Return (x, y) of the center of cell containing provided text 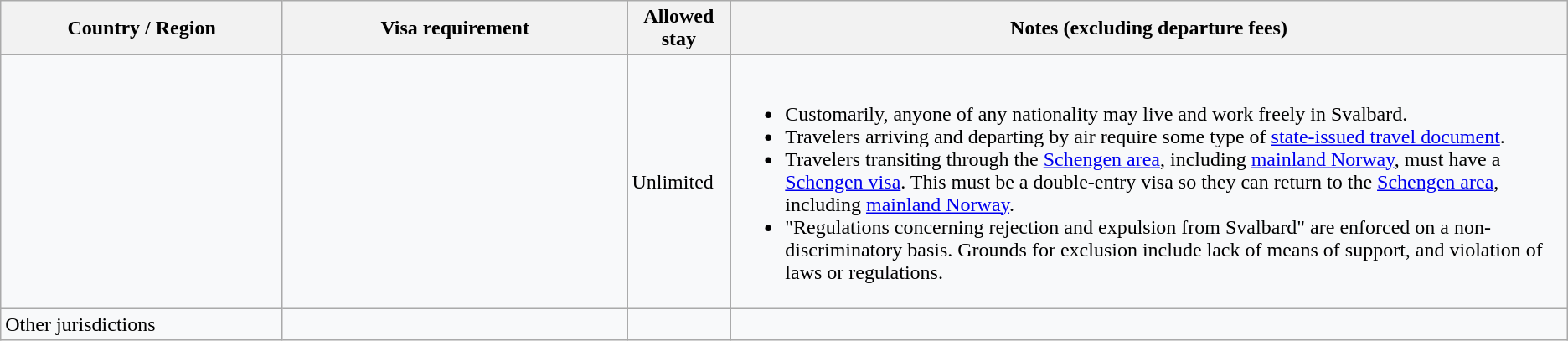
Visa requirement (454, 28)
Allowed stay (678, 28)
Notes (excluding departure fees) (1149, 28)
Other jurisdictions (142, 324)
Country / Region (142, 28)
Unlimited (678, 182)
